Return (X, Y) of the center of cell containing provided text 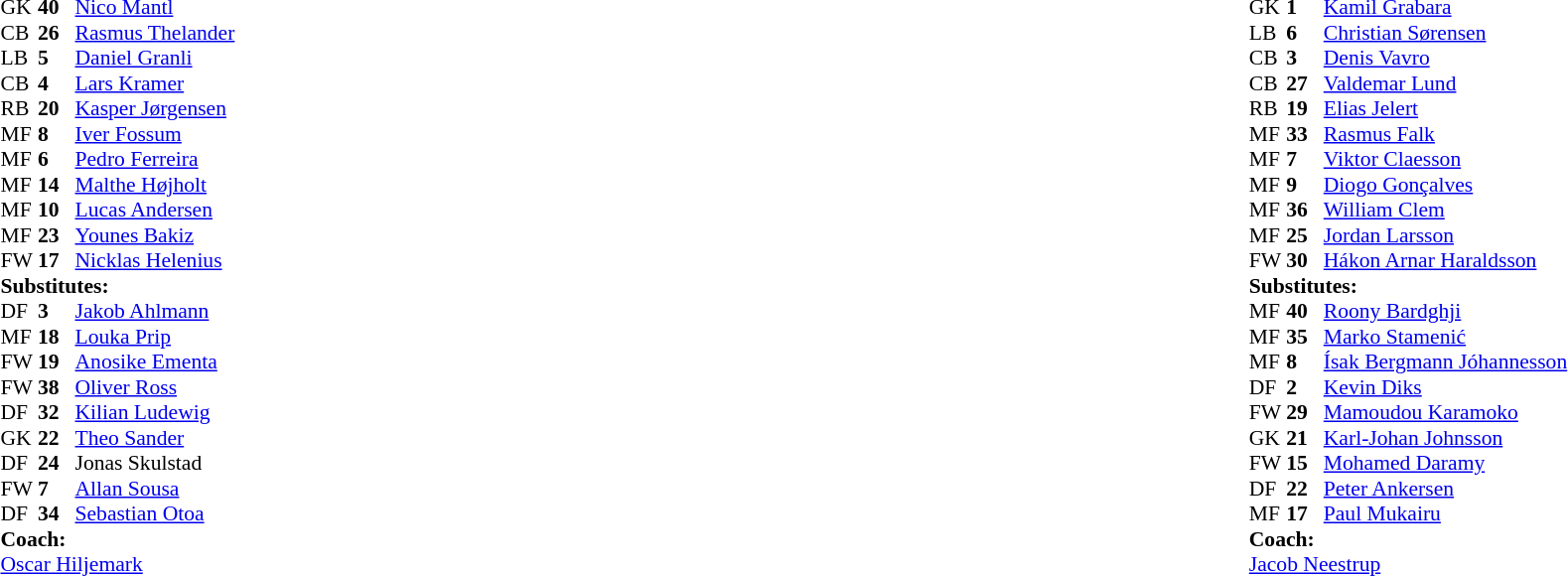
Peter Ankersen (1446, 489)
Valdemar Lund (1446, 83)
Kevin Diks (1446, 387)
35 (1305, 337)
Mamoudou Karamoko (1446, 412)
Daniel Granli (155, 59)
32 (57, 412)
21 (1305, 438)
Paul Mukairu (1446, 513)
2 (1305, 387)
Denis Vavro (1446, 59)
Marko Stamenić (1446, 337)
15 (1305, 464)
24 (57, 464)
36 (1305, 210)
Iver Fossum (155, 134)
William Clem (1446, 210)
5 (57, 59)
Lars Kramer (155, 83)
Hákon Arnar Haraldsson (1446, 261)
Rasmus Falk (1446, 134)
27 (1305, 83)
Pedro Ferreira (155, 160)
Karl-Johan Johnsson (1446, 438)
Roony Bardghji (1446, 311)
Oliver Ross (155, 387)
Diogo Gonçalves (1446, 185)
Malthe Højholt (155, 185)
Younes Bakiz (155, 235)
9 (1305, 185)
Jordan Larsson (1446, 235)
30 (1305, 261)
29 (1305, 412)
Kilian Ludewig (155, 412)
23 (57, 235)
14 (57, 185)
10 (57, 210)
Louka Prip (155, 337)
38 (57, 387)
Theo Sander (155, 438)
Ísak Bergmann Jóhannesson (1446, 362)
Elias Jelert (1446, 108)
Nicklas Helenius (155, 261)
Kasper Jørgensen (155, 108)
Anosike Ementa (155, 362)
Lucas Andersen (155, 210)
33 (1305, 134)
Rasmus Thelander (155, 33)
4 (57, 83)
26 (57, 33)
18 (57, 337)
Allan Sousa (155, 489)
40 (1305, 311)
Sebastian Otoa (155, 513)
Mohamed Daramy (1446, 464)
34 (57, 513)
Jonas Skulstad (155, 464)
25 (1305, 235)
20 (57, 108)
Christian Sørensen (1446, 33)
Jakob Ahlmann (155, 311)
Viktor Claesson (1446, 160)
